For the text-containing cell, return its midpoint in [x, y] coordinate format. 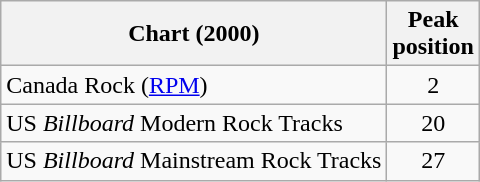
Peakposition [433, 34]
27 [433, 161]
Chart (2000) [194, 34]
Canada Rock (RPM) [194, 85]
20 [433, 123]
2 [433, 85]
US Billboard Modern Rock Tracks [194, 123]
US Billboard Mainstream Rock Tracks [194, 161]
